Find where the given text appears and provide that cell's center as [X, Y] coordinate. 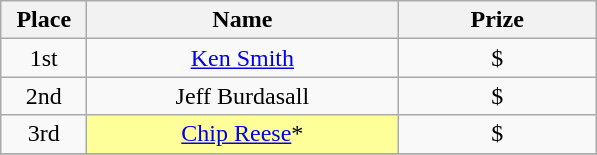
1st [44, 58]
2nd [44, 96]
Name [242, 20]
3rd [44, 134]
Prize [498, 20]
Chip Reese* [242, 134]
Jeff Burdasall [242, 96]
Place [44, 20]
Ken Smith [242, 58]
